Detect which cell encompasses the target text, then output its [X, Y] center coordinate. 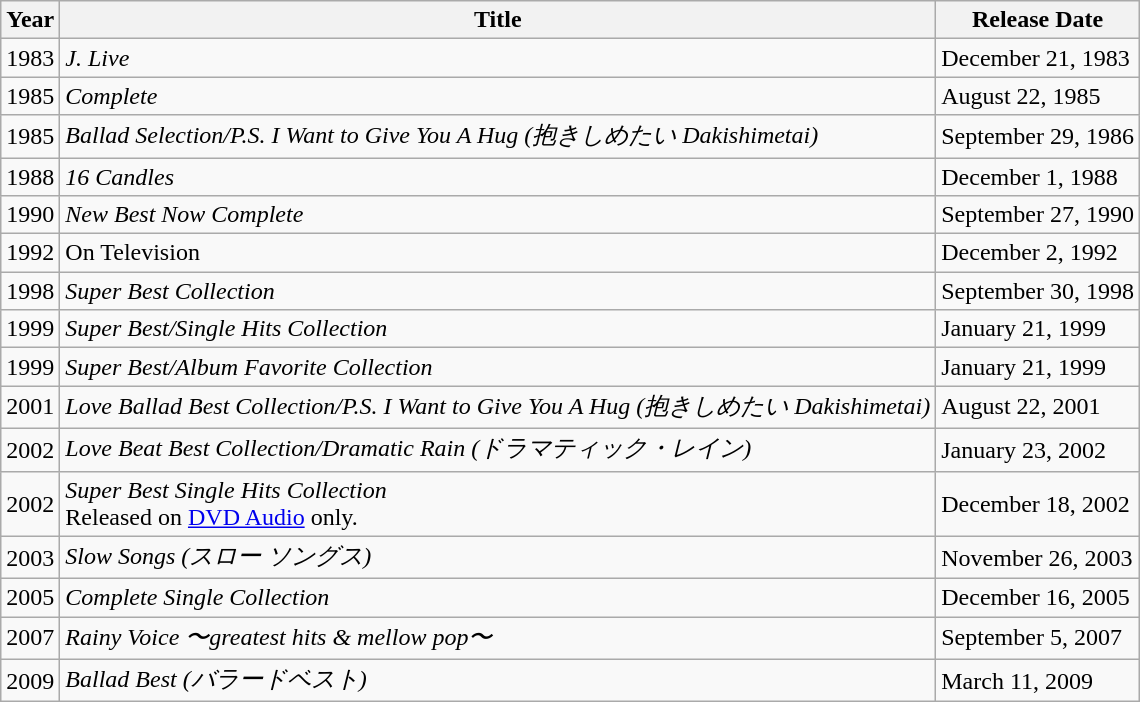
J. Live [498, 58]
Love Ballad Best Collection/P.S. I Want to Give You A Hug (抱きしめたい Dakishimetai) [498, 408]
Super Best Single Hits Collection Released on DVD Audio only. [498, 504]
Complete Single Collection [498, 598]
September 27, 1990 [1038, 215]
2005 [30, 598]
December 16, 2005 [1038, 598]
March 11, 2009 [1038, 680]
December 18, 2002 [1038, 504]
2001 [30, 408]
Slow Songs (スロー ソングス) [498, 558]
Ballad Best (バラードベスト) [498, 680]
August 22, 2001 [1038, 408]
Love Beat Best Collection/Dramatic Rain (ドラマティック・レイン) [498, 450]
December 1, 1988 [1038, 177]
On Television [498, 253]
2009 [30, 680]
January 23, 2002 [1038, 450]
2003 [30, 558]
Complete [498, 96]
1998 [30, 291]
1992 [30, 253]
September 29, 1986 [1038, 136]
1983 [30, 58]
Title [498, 20]
December 21, 1983 [1038, 58]
16 Candles [498, 177]
August 22, 1985 [1038, 96]
November 26, 2003 [1038, 558]
Super Best/Album Favorite Collection [498, 367]
Super Best Collection [498, 291]
September 5, 2007 [1038, 638]
September 30, 1998 [1038, 291]
1988 [30, 177]
New Best Now Complete [498, 215]
Rainy Voice 〜greatest hits & mellow pop〜 [498, 638]
Release Date [1038, 20]
Year [30, 20]
1990 [30, 215]
2007 [30, 638]
December 2, 1992 [1038, 253]
Ballad Selection/P.S. I Want to Give You A Hug (抱きしめたい Dakishimetai) [498, 136]
Super Best/Single Hits Collection [498, 329]
